Identify which cell holds the provided text, then report its [x, y] central coordinate. 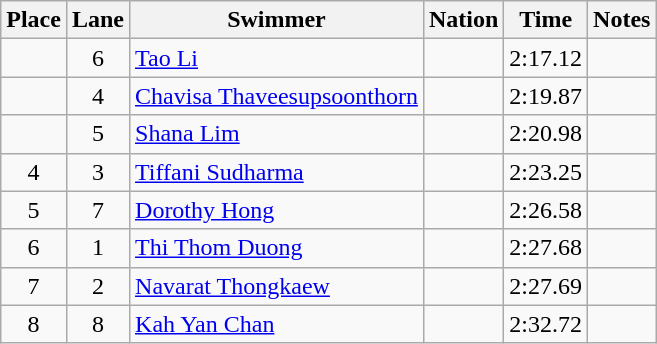
2 [98, 286]
2:27.69 [546, 286]
2:27.68 [546, 248]
2:17.12 [546, 58]
2:23.25 [546, 172]
Chavisa Thaveesupsoonthorn [277, 96]
Tiffani Sudharma [277, 172]
Thi Thom Duong [277, 248]
2:19.87 [546, 96]
Swimmer [277, 20]
2:26.58 [546, 210]
Place [34, 20]
2:32.72 [546, 324]
Time [546, 20]
Dorothy Hong [277, 210]
Tao Li [277, 58]
3 [98, 172]
Lane [98, 20]
Kah Yan Chan [277, 324]
1 [98, 248]
2:20.98 [546, 134]
Shana Lim [277, 134]
Navarat Thongkaew [277, 286]
Nation [463, 20]
Notes [622, 20]
